Scan for the cell matching the given text and deliver its [X, Y] coordinate at center. 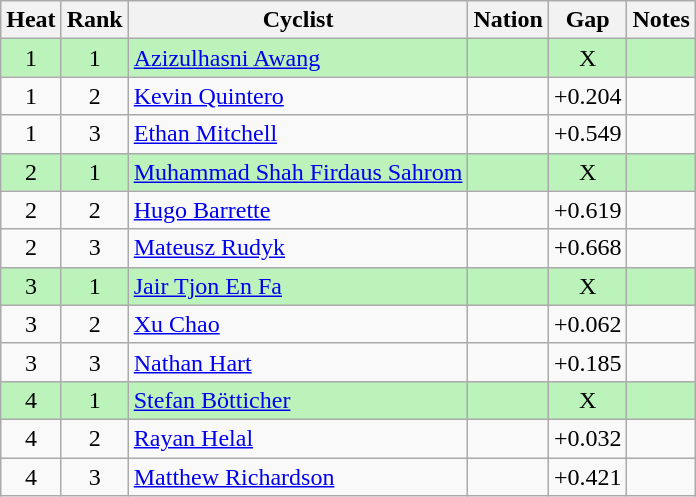
Nathan Hart [298, 362]
Stefan Bötticher [298, 400]
Hugo Barrette [298, 210]
Ethan Mitchell [298, 134]
+0.204 [588, 96]
Heat [31, 20]
+0.619 [588, 210]
+0.549 [588, 134]
+0.421 [588, 477]
+0.185 [588, 362]
Rayan Helal [298, 438]
Xu Chao [298, 324]
Muhammad Shah Firdaus Sahrom [298, 172]
Matthew Richardson [298, 477]
Notes [661, 20]
Rank [94, 20]
+0.668 [588, 248]
Cyclist [298, 20]
+0.062 [588, 324]
Jair Tjon En Fa [298, 286]
+0.032 [588, 438]
Kevin Quintero [298, 96]
Azizulhasni Awang [298, 58]
Gap [588, 20]
Mateusz Rudyk [298, 248]
Nation [508, 20]
